Output the [x, y] coordinate of the center of the cell containing the given text.  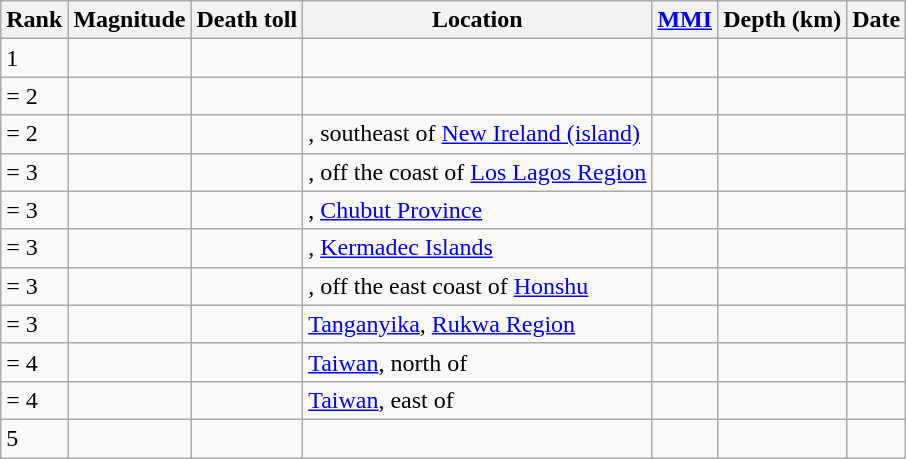
Rank [34, 20]
Date [876, 20]
Location [478, 20]
, off the coast of Los Lagos Region [478, 172]
, southeast of New Ireland (island) [478, 134]
1 [34, 58]
, Kermadec Islands [478, 248]
, off the east coast of Honshu [478, 286]
Taiwan, north of [478, 362]
Magnitude [130, 20]
Death toll [247, 20]
Taiwan, east of [478, 400]
Tanganyika, Rukwa Region [478, 324]
, Chubut Province [478, 210]
5 [34, 438]
MMI [685, 20]
Depth (km) [782, 20]
